Search for the cell housing the specified text and yield its (x, y) center coordinate. 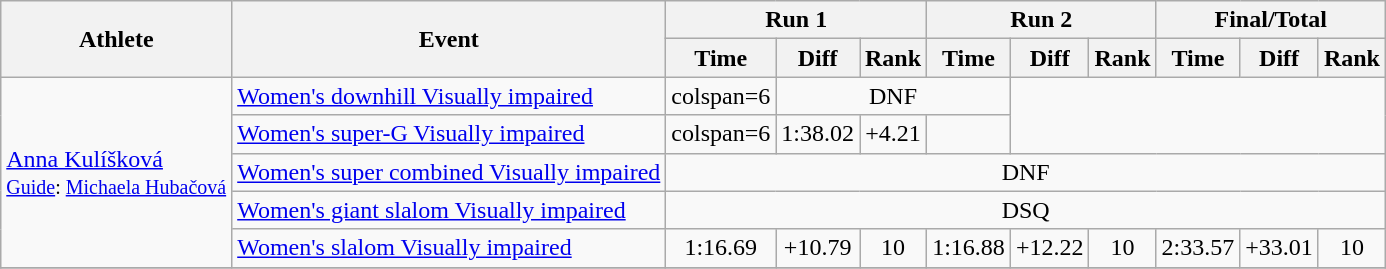
Women's super combined Visually impaired (449, 172)
Event (449, 39)
+33.01 (1280, 248)
1:38.02 (818, 134)
Run 2 (1042, 20)
Women's giant slalom Visually impaired (449, 210)
DSQ (1026, 210)
+4.21 (894, 134)
2:33.57 (1198, 248)
Women's slalom Visually impaired (449, 248)
+10.79 (818, 248)
Final/Total (1270, 20)
Athlete (116, 39)
1:16.88 (969, 248)
Women's super-G Visually impaired (449, 134)
Women's downhill Visually impaired (449, 96)
Run 1 (796, 20)
1:16.69 (721, 248)
+12.22 (1050, 248)
Anna KulíškováGuide: Michaela Hubačová (116, 172)
